Return the [X, Y] coordinate for the center point of the cell that contains the specified text.  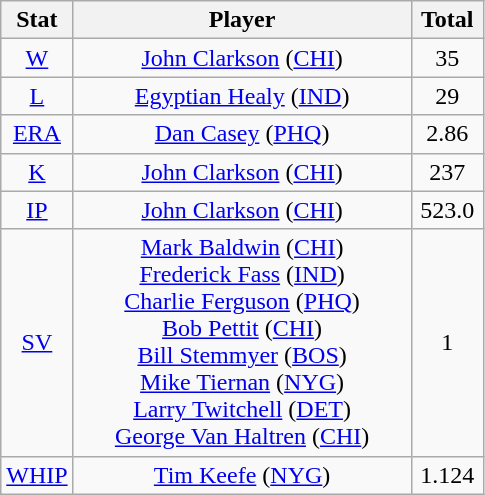
Total [447, 20]
WHIP [37, 475]
SV [37, 342]
IP [37, 210]
Egyptian Healy (IND) [242, 96]
2.86 [447, 134]
35 [447, 58]
523.0 [447, 210]
Dan Casey (PHQ) [242, 134]
237 [447, 172]
W [37, 58]
1 [447, 342]
1.124 [447, 475]
Player [242, 20]
ERA [37, 134]
Stat [37, 20]
Tim Keefe (NYG) [242, 475]
K [37, 172]
29 [447, 96]
L [37, 96]
